Find where the given text appears and provide that cell's center as (x, y) coordinate. 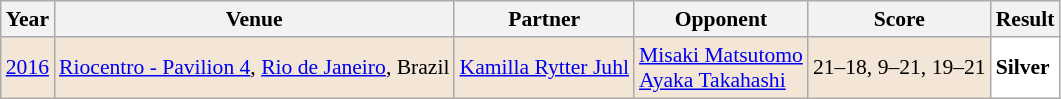
Result (1026, 19)
Venue (254, 19)
2016 (28, 68)
Score (900, 19)
Year (28, 19)
Misaki Matsutomo Ayaka Takahashi (721, 68)
Opponent (721, 19)
Kamilla Rytter Juhl (544, 68)
Partner (544, 19)
Silver (1026, 68)
Riocentro - Pavilion 4, Rio de Janeiro, Brazil (254, 68)
21–18, 9–21, 19–21 (900, 68)
